Pinpoint the cell where the given text exists, returning its (X, Y) midpoint coordinate. 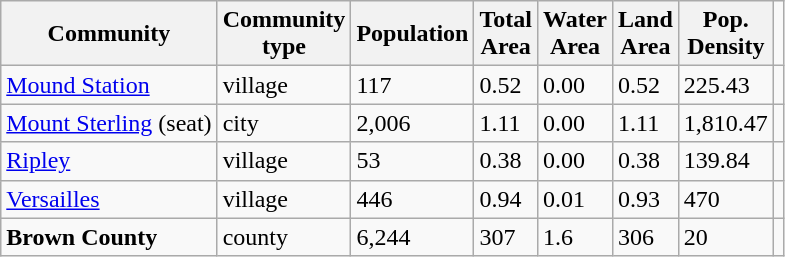
470 (726, 199)
225.43 (726, 85)
WaterArea (574, 34)
county (284, 237)
city (284, 123)
1,810.47 (726, 123)
0.01 (574, 199)
Community (109, 34)
Ripley (109, 161)
117 (412, 85)
139.84 (726, 161)
2,006 (412, 123)
6,244 (412, 237)
Mount Sterling (seat) (109, 123)
Pop.Density (726, 34)
Brown County (109, 237)
Population (412, 34)
306 (646, 237)
Communitytype (284, 34)
TotalArea (506, 34)
20 (726, 237)
1.6 (574, 237)
446 (412, 199)
Mound Station (109, 85)
Versailles (109, 199)
LandArea (646, 34)
0.94 (506, 199)
307 (506, 237)
53 (412, 161)
0.93 (646, 199)
